Search for the cell housing the specified text and yield its [x, y] center coordinate. 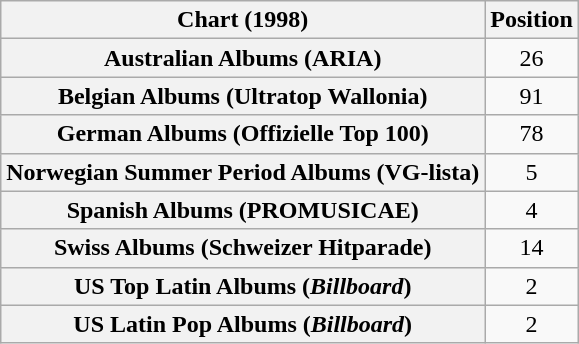
Norwegian Summer Period Albums (VG-lista) [243, 172]
Position [532, 20]
5 [532, 172]
German Albums (Offizielle Top 100) [243, 134]
4 [532, 210]
91 [532, 96]
Australian Albums (ARIA) [243, 58]
Swiss Albums (Schweizer Hitparade) [243, 248]
Belgian Albums (Ultratop Wallonia) [243, 96]
Spanish Albums (PROMUSICAE) [243, 210]
26 [532, 58]
14 [532, 248]
US Top Latin Albums (Billboard) [243, 286]
US Latin Pop Albums (Billboard) [243, 324]
78 [532, 134]
Chart (1998) [243, 20]
